From the cell containing the given text, extract its center point as (X, Y) coordinate. 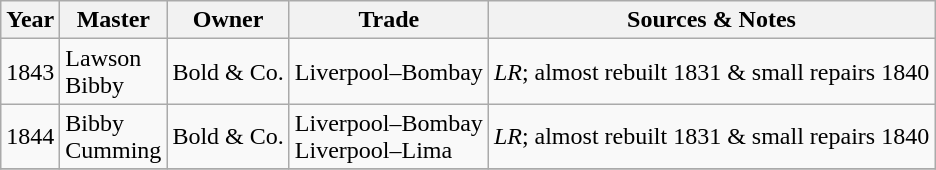
LawsonBibby (114, 72)
1844 (30, 136)
Year (30, 20)
Owner (228, 20)
BibbyCumming (114, 136)
Liverpool–BombayLiverpool–Lima (388, 136)
Master (114, 20)
Sources & Notes (711, 20)
Trade (388, 20)
Liverpool–Bombay (388, 72)
1843 (30, 72)
